Output the [X, Y] coordinate of the center of the cell containing the given text.  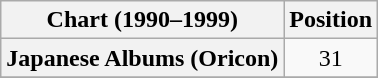
31 [331, 58]
Japanese Albums (Oricon) [142, 58]
Chart (1990–1999) [142, 20]
Position [331, 20]
